For the text-containing cell, return its midpoint in [X, Y] coordinate format. 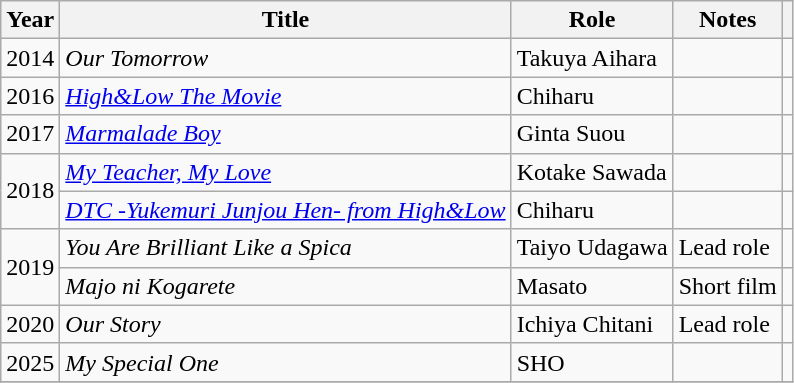
2025 [30, 362]
2020 [30, 324]
You Are Brilliant Like a Spica [286, 248]
SHO [592, 362]
Ginta Suou [592, 134]
Year [30, 20]
2014 [30, 58]
2016 [30, 96]
High&Low The Movie [286, 96]
Short film [728, 286]
Taiyo Udagawa [592, 248]
2019 [30, 267]
Our Story [286, 324]
My Teacher, My Love [286, 172]
2017 [30, 134]
Masato [592, 286]
Kotake Sawada [592, 172]
Title [286, 20]
Notes [728, 20]
Marmalade Boy [286, 134]
Our Tomorrow [286, 58]
Role [592, 20]
Takuya Aihara [592, 58]
DTC -Yukemuri Junjou Hen- from High&Low [286, 210]
Majo ni Kogarete [286, 286]
Ichiya Chitani [592, 324]
My Special One [286, 362]
2018 [30, 191]
